Search for the cell housing the specified text and yield its (x, y) center coordinate. 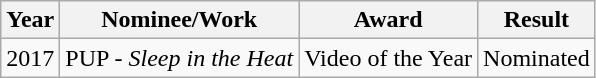
Video of the Year (388, 58)
Nominated (537, 58)
2017 (30, 58)
Year (30, 20)
PUP - Sleep in the Heat (180, 58)
Nominee/Work (180, 20)
Award (388, 20)
Result (537, 20)
